Extract the [x, y] coordinate from the center of the cell holding the provided text.  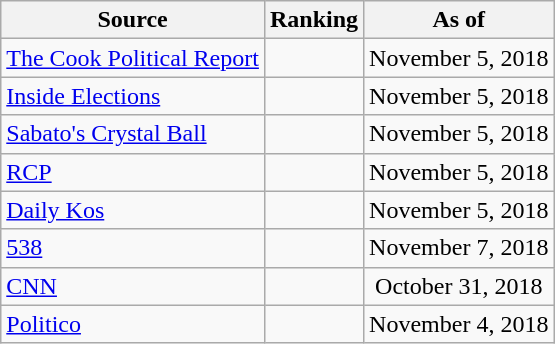
Source [133, 20]
538 [133, 248]
CNN [133, 286]
The Cook Political Report [133, 58]
As of [459, 20]
Inside Elections [133, 96]
Daily Kos [133, 210]
October 31, 2018 [459, 286]
November 7, 2018 [459, 248]
Sabato's Crystal Ball [133, 134]
Ranking [314, 20]
November 4, 2018 [459, 324]
Politico [133, 324]
RCP [133, 172]
